Determine the (X, Y) coordinate at the center of the cell enclosing the given text.  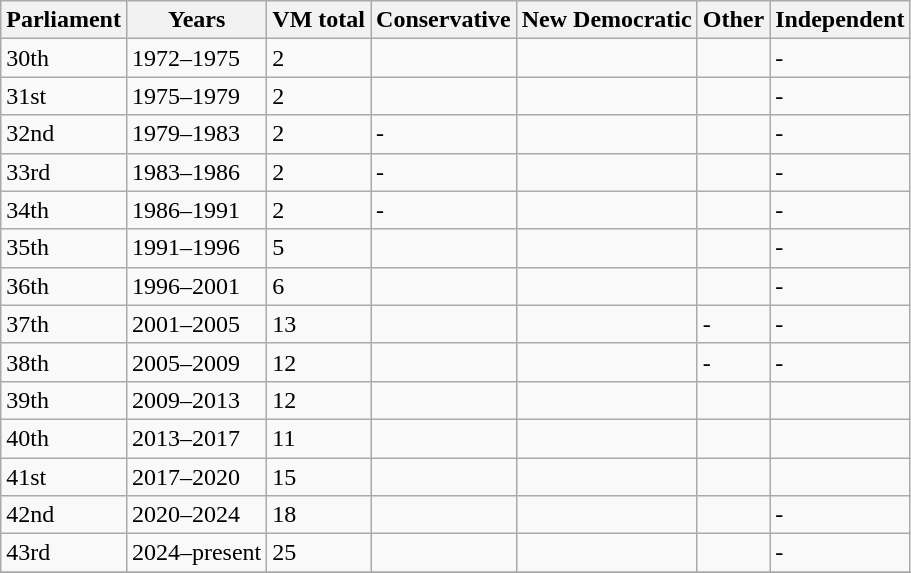
11 (319, 438)
1979–1983 (196, 134)
43rd (64, 553)
5 (319, 248)
1972–1975 (196, 58)
2005–2009 (196, 362)
1996–2001 (196, 286)
38th (64, 362)
2024–present (196, 553)
1983–1986 (196, 172)
42nd (64, 515)
Independent (840, 20)
36th (64, 286)
34th (64, 210)
Conservative (444, 20)
New Democratic (606, 20)
33rd (64, 172)
Parliament (64, 20)
VM total (319, 20)
30th (64, 58)
18 (319, 515)
Other (733, 20)
Years (196, 20)
41st (64, 477)
6 (319, 286)
2001–2005 (196, 324)
2013–2017 (196, 438)
37th (64, 324)
2009–2013 (196, 400)
32nd (64, 134)
39th (64, 400)
25 (319, 553)
15 (319, 477)
13 (319, 324)
1986–1991 (196, 210)
2020–2024 (196, 515)
1975–1979 (196, 96)
35th (64, 248)
40th (64, 438)
2017–2020 (196, 477)
31st (64, 96)
1991–1996 (196, 248)
